Return the [x, y] coordinate for the center point of the cell that contains the specified text.  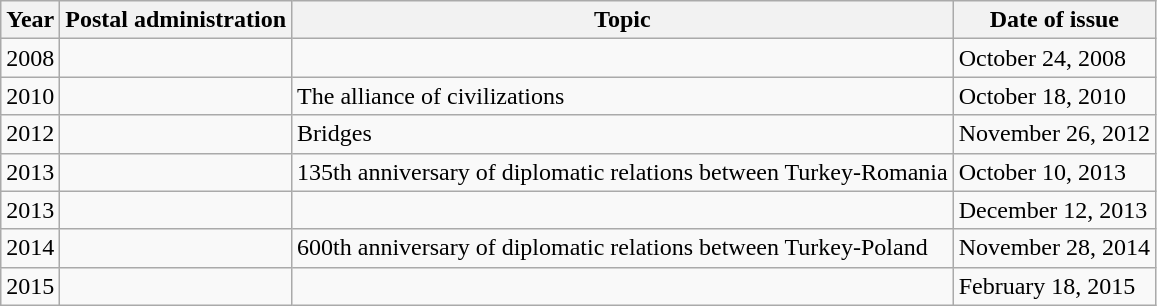
October 24, 2008 [1054, 58]
December 12, 2013 [1054, 210]
November 26, 2012 [1054, 134]
2015 [30, 286]
2012 [30, 134]
Year [30, 20]
600th anniversary of diplomatic relations between Turkey-Poland [623, 248]
The alliance of civilizations [623, 96]
February 18, 2015 [1054, 286]
November 28, 2014 [1054, 248]
2010 [30, 96]
Bridges [623, 134]
2008 [30, 58]
Postal administration [176, 20]
Date of issue [1054, 20]
October 18, 2010 [1054, 96]
135th anniversary of diplomatic relations between Turkey-Romania [623, 172]
2014 [30, 248]
Topic [623, 20]
October 10, 2013 [1054, 172]
